Pinpoint the cell where the given text exists, returning its (X, Y) midpoint coordinate. 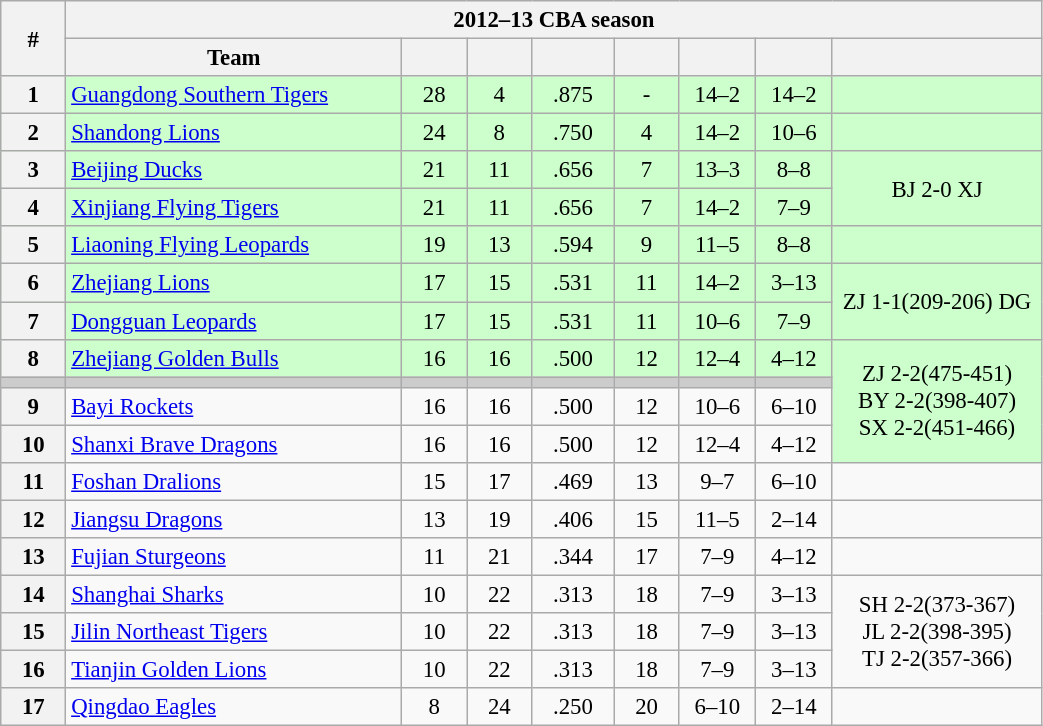
20 (646, 707)
6 (34, 283)
.875 (573, 95)
2012–13 CBA season (554, 20)
Liaoning Flying Leopards (234, 245)
Beijing Ducks (234, 170)
2 (34, 133)
Shanghai Sharks (234, 594)
Xinjiang Flying Tigers (234, 208)
Bayi Rockets (234, 406)
1 (34, 95)
Fujian Sturgeons (234, 557)
ZJ 2-2(475-451)BY 2-2(398-407)SX 2-2(451-466) (937, 400)
13–3 (717, 170)
Shandong Lions (234, 133)
# (34, 38)
9–7 (717, 482)
.344 (573, 557)
BJ 2-0 XJ (937, 188)
Jilin Northeast Tigers (234, 632)
Team (234, 58)
.594 (573, 245)
Zhejiang Golden Bulls (234, 358)
.406 (573, 519)
Jiangsu Dragons (234, 519)
Dongguan Leopards (234, 321)
.250 (573, 707)
.750 (573, 133)
Tianjin Golden Lions (234, 670)
Guangdong Southern Tigers (234, 95)
Qingdao Eagles (234, 707)
Foshan Dralions (234, 482)
.469 (573, 482)
28 (434, 95)
5 (34, 245)
ZJ 1-1(209-206) DG (937, 302)
14 (34, 594)
Zhejiang Lions (234, 283)
SH 2-2(373-367)JL 2-2(398-395)TJ 2-2(357-366) (937, 632)
Shanxi Brave Dragons (234, 444)
- (646, 95)
3 (34, 170)
